Detect which cell encompasses the target text, then output its [X, Y] center coordinate. 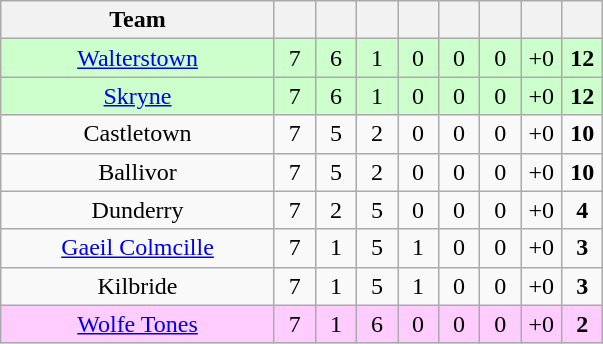
Walterstown [138, 58]
Dunderry [138, 210]
Gaeil Colmcille [138, 248]
Skryne [138, 96]
4 [582, 210]
Castletown [138, 134]
Kilbride [138, 286]
Team [138, 20]
Wolfe Tones [138, 324]
Ballivor [138, 172]
